For the text-containing cell, return its midpoint in (X, Y) coordinate format. 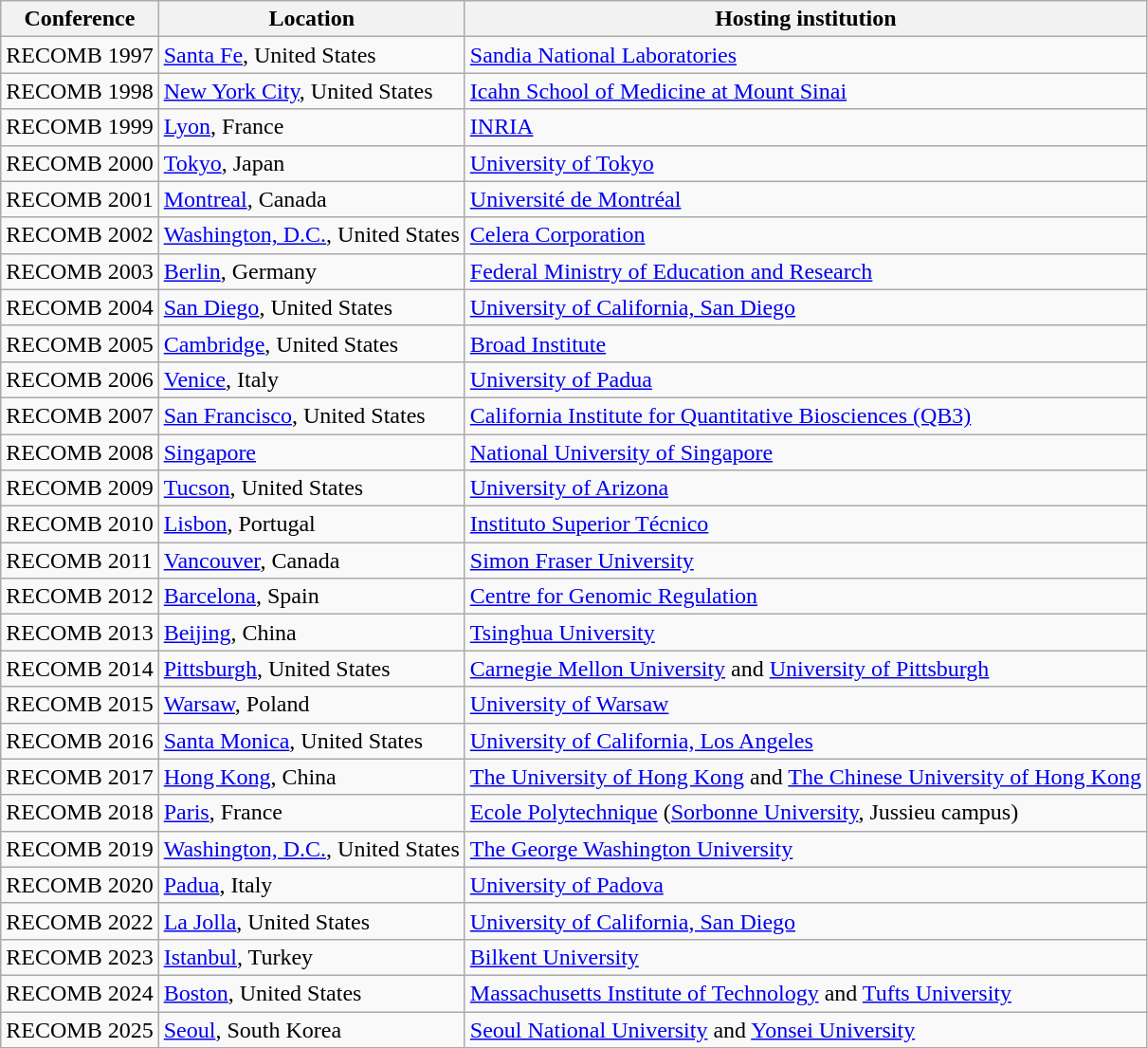
Sandia National Laboratories (806, 55)
RECOMB 2016 (80, 741)
RECOMB 1999 (80, 127)
Federal Ministry of Education and Research (806, 271)
Tucson, United States (311, 488)
Celera Corporation (806, 235)
RECOMB 2022 (80, 921)
INRIA (806, 127)
RECOMB 1997 (80, 55)
Santa Fe, United States (311, 55)
Warsaw, Poland (311, 705)
Berlin, Germany (311, 271)
RECOMB 1998 (80, 91)
RECOMB 2001 (80, 199)
Barcelona, Spain (311, 597)
Santa Monica, United States (311, 741)
Massachusetts Institute of Technology and Tufts University (806, 993)
Montreal, Canada (311, 199)
New York City, United States (311, 91)
RECOMB 2017 (80, 777)
California Institute for Quantitative Biosciences (QB3) (806, 415)
Pittsburgh, United States (311, 669)
Centre for Genomic Regulation (806, 597)
RECOMB 2003 (80, 271)
Université de Montréal (806, 199)
RECOMB 2002 (80, 235)
Seoul, South Korea (311, 1029)
Singapore (311, 452)
Simon Fraser University (806, 561)
Lisbon, Portugal (311, 524)
University of Arizona (806, 488)
RECOMB 2007 (80, 415)
Tokyo, Japan (311, 163)
Cambridge, United States (311, 343)
Venice, Italy (311, 379)
Conference (80, 19)
Instituto Superior Técnico (806, 524)
RECOMB 2008 (80, 452)
San Francisco, United States (311, 415)
University of Padova (806, 885)
Broad Institute (806, 343)
RECOMB 2019 (80, 849)
Istanbul, Turkey (311, 957)
RECOMB 2012 (80, 597)
RECOMB 2020 (80, 885)
Carnegie Mellon University and University of Pittsburgh (806, 669)
Padua, Italy (311, 885)
RECOMB 2014 (80, 669)
RECOMB 2010 (80, 524)
RECOMB 2004 (80, 307)
Beijing, China (311, 633)
University of Padua (806, 379)
RECOMB 2013 (80, 633)
Bilkent University (806, 957)
San Diego, United States (311, 307)
RECOMB 2011 (80, 561)
RECOMB 2025 (80, 1029)
Ecole Polytechnique (Sorbonne University, Jussieu campus) (806, 813)
Boston, United States (311, 993)
RECOMB 2009 (80, 488)
Tsinghua University (806, 633)
The University of Hong Kong and The Chinese University of Hong Kong (806, 777)
RECOMB 2000 (80, 163)
The George Washington University (806, 849)
RECOMB 2005 (80, 343)
Location (311, 19)
University of California, Los Angeles (806, 741)
Hosting institution (806, 19)
RECOMB 2023 (80, 957)
RECOMB 2015 (80, 705)
University of Warsaw (806, 705)
Paris, France (311, 813)
RECOMB 2024 (80, 993)
RECOMB 2006 (80, 379)
Icahn School of Medicine at Mount Sinai (806, 91)
Seoul National University and Yonsei University (806, 1029)
Hong Kong, China (311, 777)
Vancouver, Canada (311, 561)
RECOMB 2018 (80, 813)
La Jolla, United States (311, 921)
University of Tokyo (806, 163)
National University of Singapore (806, 452)
Lyon, France (311, 127)
